Extract the (x, y) coordinate from the center of the cell holding the provided text.  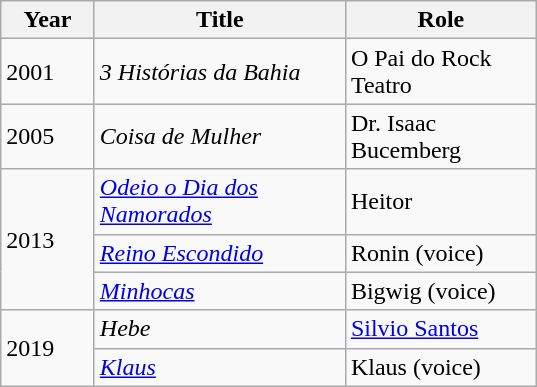
Ronin (voice) (440, 253)
2019 (48, 348)
Bigwig (voice) (440, 291)
Odeio o Dia dos Namorados (220, 202)
Reino Escondido (220, 253)
Hebe (220, 329)
Role (440, 20)
Title (220, 20)
2005 (48, 136)
Klaus (voice) (440, 367)
2013 (48, 240)
Heitor (440, 202)
2001 (48, 72)
O Pai do Rock Teatro (440, 72)
3 Histórias da Bahia (220, 72)
Dr. Isaac Bucemberg (440, 136)
Klaus (220, 367)
Coisa de Mulher (220, 136)
Minhocas (220, 291)
Year (48, 20)
Silvio Santos (440, 329)
